Scan for the cell matching the given text and deliver its (x, y) coordinate at center. 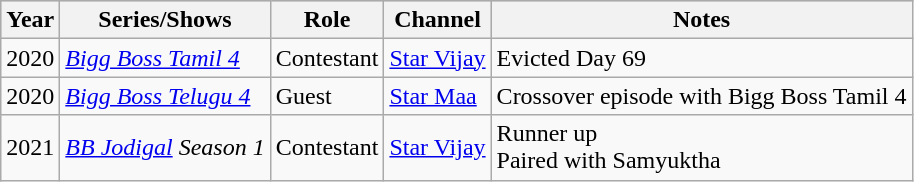
Crossover episode with Bigg Boss Tamil 4 (702, 96)
Star Maa (438, 96)
Notes (702, 20)
Series/Shows (165, 20)
BB Jodigal Season 1 (165, 148)
Channel (438, 20)
Bigg Boss Tamil 4 (165, 58)
Runner up Paired with Samyuktha (702, 148)
Year (30, 20)
Bigg Boss Telugu 4 (165, 96)
Guest (327, 96)
Role (327, 20)
Evicted Day 69 (702, 58)
2021 (30, 148)
